For the text-containing cell, return its midpoint in (X, Y) coordinate format. 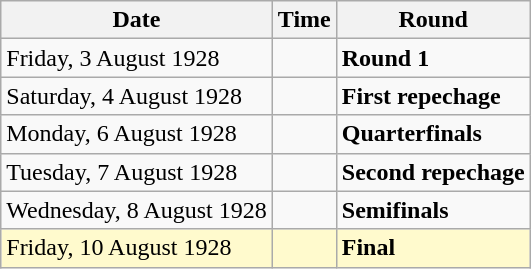
Second repechage (433, 172)
Wednesday, 8 August 1928 (137, 210)
Tuesday, 7 August 1928 (137, 172)
Monday, 6 August 1928 (137, 134)
Round (433, 20)
Semifinals (433, 210)
Friday, 3 August 1928 (137, 58)
First repechage (433, 96)
Saturday, 4 August 1928 (137, 96)
Friday, 10 August 1928 (137, 248)
Round 1 (433, 58)
Quarterfinals (433, 134)
Final (433, 248)
Time (304, 20)
Date (137, 20)
